Provide the (X, Y) coordinate of the cell's center where the given text is located.  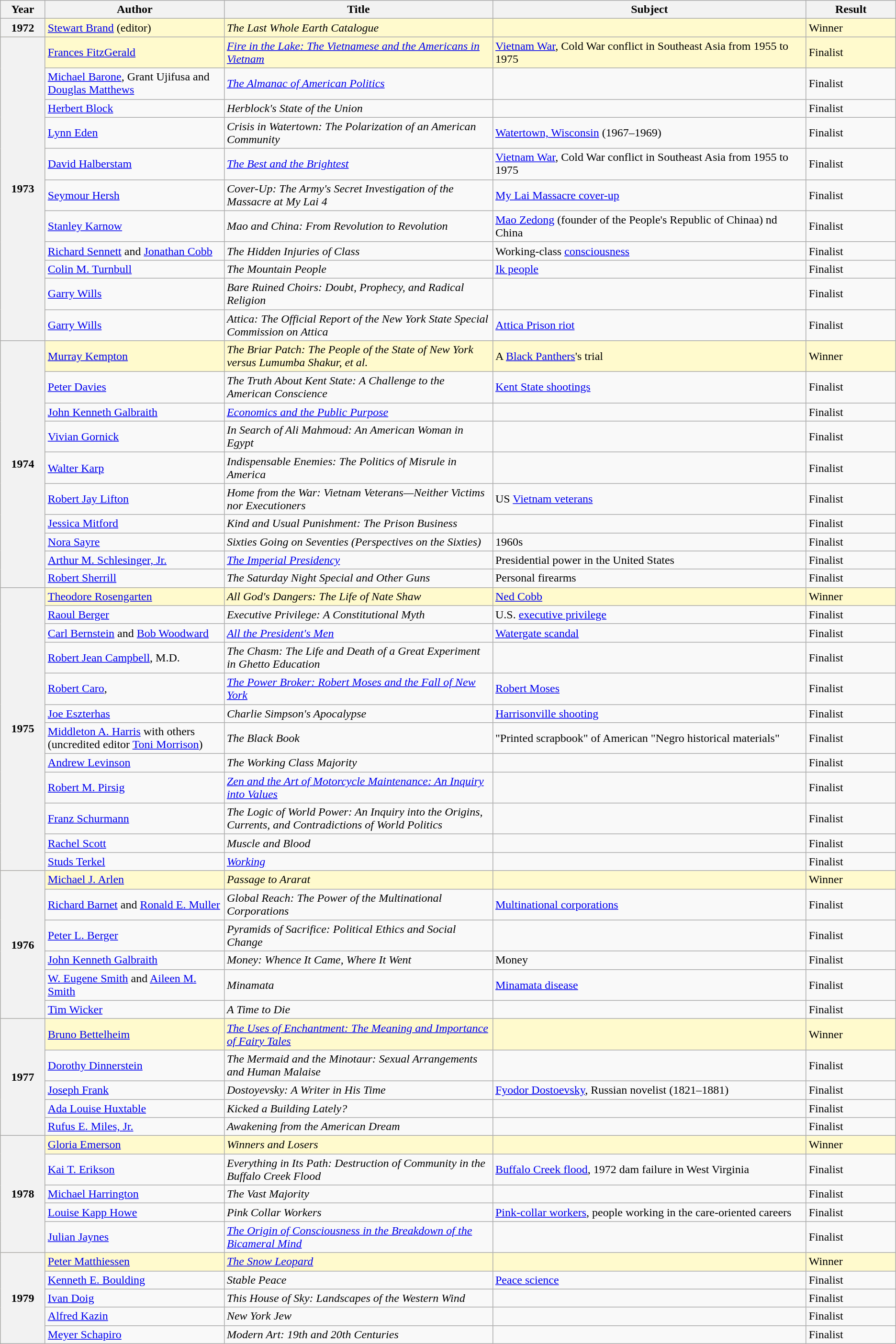
The Imperial Presidency (358, 560)
The Almanac of American Politics (358, 83)
Franz Schurmann (134, 818)
Money (649, 960)
1978 (23, 1194)
Mao and China: From Revolution to Revolution (358, 226)
Rachel Scott (134, 843)
1973 (23, 189)
Robert Jay Lifton (134, 499)
Kenneth E. Boulding (134, 1280)
Lynn Eden (134, 133)
Robert Jean Campbell, M.D. (134, 658)
Working (358, 862)
Joseph Frank (134, 1090)
Muscle and Blood (358, 843)
The Best and the Brightest (358, 164)
Result (851, 10)
The Snow Leopard (358, 1262)
Joe Eszterhas (134, 714)
Crisis in Watertown: The Polarization of an American Community (358, 133)
Peace science (649, 1280)
Michael Harrington (134, 1194)
Stanley Karnow (134, 226)
1975 (23, 729)
Mao Zedong (founder of the People's Republic of Chinaa) nd China (649, 226)
Jessica Mitford (134, 524)
The Origin of Consciousness in the Breakdown of the Bicameral Mind (358, 1237)
Middleton A. Harris with others (uncredited editor Toni Morrison) (134, 738)
Awakening from the American Dream (358, 1127)
Nora Sayre (134, 542)
Bare Ruined Choirs: Doubt, Prophecy, and Radical Religion (358, 294)
Peter Davies (134, 388)
Stewart Brand (editor) (134, 28)
"Printed scrapbook" of American "Negro historical materials" (649, 738)
Vivian Gornick (134, 437)
Everything in Its Path: Destruction of Community in the Buffalo Creek Flood (358, 1170)
Herblock's State of the Union (358, 108)
Ik people (649, 269)
Watertown, Wisconsin (1967–1969) (649, 133)
Title (358, 10)
Working-class consciousness (649, 251)
Minamata disease (649, 985)
The Briar Patch: The People of the State of New York versus Lumumba Shakur, et al. (358, 356)
Fyodor Dostoevsky, Russian novelist (1821–1881) (649, 1090)
1974 (23, 464)
Robert Moses (649, 688)
The Hidden Injuries of Class (358, 251)
Year (23, 10)
Kent State shootings (649, 388)
Julian Jaynes (134, 1237)
Indispensable Enemies: The Politics of Misrule in America (358, 468)
A Time to Die (358, 1009)
The Truth About Kent State: A Challenge to the American Conscience (358, 388)
Alfred Kazin (134, 1316)
Colin M. Turnbull (134, 269)
Frances FitzGerald (134, 53)
Arthur M. Schlesinger, Jr. (134, 560)
Ada Louise Huxtable (134, 1108)
Gloria Emerson (134, 1145)
Pink Collar Workers (358, 1212)
The Saturday Night Special and Other Guns (358, 578)
Seymour Hersh (134, 195)
Studs Terkel (134, 862)
Herbert Block (134, 108)
Personal firearms (649, 578)
Michael J. Arlen (134, 880)
Charlie Simpson's Apocalypse (358, 714)
Tim Wicker (134, 1009)
Carl Bernstein and Bob Woodward (134, 633)
Money: Whence It Came, Where It Went (358, 960)
My Lai Massacre cover-up (649, 195)
1972 (23, 28)
Raoul Berger (134, 615)
1976 (23, 945)
Economics and the Public Purpose (358, 412)
In Search of Ali Mahmoud: An American Woman in Egypt (358, 437)
1977 (23, 1077)
Passage to Ararat (358, 880)
Robert M. Pirsig (134, 788)
Attica: The Official Report of the New York State Special Commission on Attica (358, 325)
Kicked a Building Lately? (358, 1108)
US Vietnam veterans (649, 499)
Ned Cobb (649, 596)
Executive Privilege: A Constitutional Myth (358, 615)
Buffalo Creek flood, 1972 dam failure in West Virginia (649, 1170)
1979 (23, 1298)
Harrisonville shooting (649, 714)
Kind and Usual Punishment: The Prison Business (358, 524)
The Black Book (358, 738)
Peter L. Berger (134, 935)
The Power Broker: Robert Moses and the Fall of New York (358, 688)
Author (134, 10)
Andrew Levinson (134, 763)
Stable Peace (358, 1280)
Rufus E. Miles, Jr. (134, 1127)
The Uses of Enchantment: The Meaning and Importance of Fairy Tales (358, 1034)
W. Eugene Smith and Aileen M. Smith (134, 985)
Kai T. Erikson (134, 1170)
Multinational corporations (649, 905)
This House of Sky: Landscapes of the Western Wind (358, 1298)
Robert Caro, (134, 688)
A Black Panthers's trial (649, 356)
Murray Kempton (134, 356)
New York Jew (358, 1316)
Richard Barnet and Ronald E. Muller (134, 905)
Richard Sennett and Jonathan Cobb (134, 251)
Subject (649, 10)
Minamata (358, 985)
Dorothy Dinnerstein (134, 1065)
Pyramids of Sacrifice: Political Ethics and Social Change (358, 935)
All the President's Men (358, 633)
The Last Whole Earth Catalogue (358, 28)
Cover-Up: The Army's Secret Investigation of the Massacre at My Lai 4 (358, 195)
Walter Karp (134, 468)
1960s (649, 542)
Attica Prison riot (649, 325)
Fire in the Lake: The Vietnamese and the Americans in Vietnam (358, 53)
Bruno Bettelheim (134, 1034)
The Mountain People (358, 269)
Winners and Losers (358, 1145)
Presidential power in the United States (649, 560)
Theodore Rosengarten (134, 596)
Watergate scandal (649, 633)
Louise Kapp Howe (134, 1212)
Dostoyevsky: A Writer in His Time (358, 1090)
Meyer Schapiro (134, 1334)
Pink-collar workers, people working in the care-oriented careers (649, 1212)
Ivan Doig (134, 1298)
David Halberstam (134, 164)
Global Reach: The Power of the Multinational Corporations (358, 905)
All God's Dangers: The Life of Nate Shaw (358, 596)
Peter Matthiessen (134, 1262)
The Chasm: The Life and Death of a Great Experiment in Ghetto Education (358, 658)
U.S. executive privilege (649, 615)
Sixties Going on Seventies (Perspectives on the Sixties) (358, 542)
Modern Art: 19th and 20th Centuries (358, 1334)
The Working Class Majority (358, 763)
The Logic of World Power: An Inquiry into the Origins, Currents, and Contradictions of World Politics (358, 818)
Michael Barone, Grant Ujifusa and Douglas Matthews (134, 83)
The Mermaid and the Minotaur: Sexual Arrangements and Human Malaise (358, 1065)
Home from the War: Vietnam Veterans—Neither Victims nor Executioners (358, 499)
Zen and the Art of Motorcycle Maintenance: An Inquiry into Values (358, 788)
The Vast Majority (358, 1194)
Robert Sherrill (134, 578)
